Output the (X, Y) coordinate of the center of the cell containing the given text.  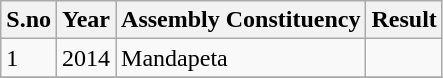
S.no (29, 20)
Assembly Constituency (241, 20)
Year (86, 20)
Result (404, 20)
1 (29, 58)
2014 (86, 58)
Mandapeta (241, 58)
